Scan for the cell matching the given text and deliver its (x, y) coordinate at center. 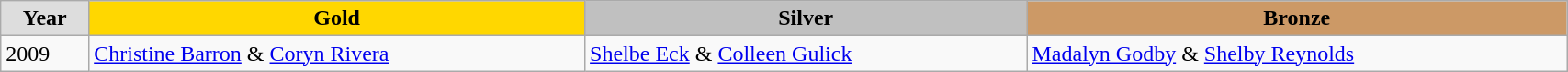
Gold (337, 18)
Silver (807, 18)
Year (45, 18)
Madalyn Godby & Shelby Reynolds (1297, 54)
Bronze (1297, 18)
Shelbe Eck & Colleen Gulick (807, 54)
Christine Barron & Coryn Rivera (337, 54)
2009 (45, 54)
